Detect which cell encompasses the target text, then output its (x, y) center coordinate. 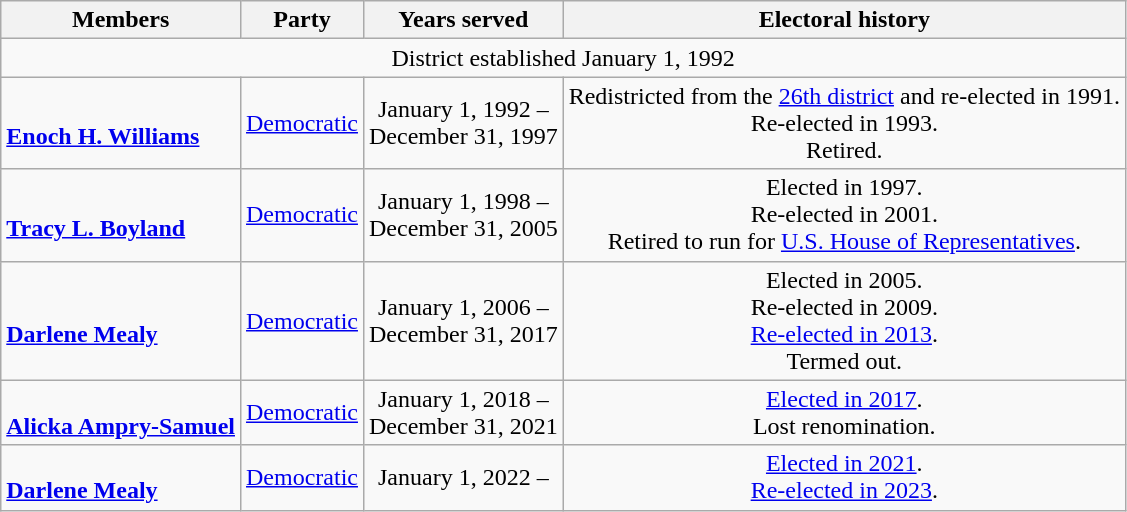
Tracy L. Boyland (121, 215)
January 1, 1992 – December 31, 1997 (463, 123)
January 1, 2018 – December 31, 2021 (463, 412)
Years served (463, 20)
Elected in 1997. Re-elected in 2001. Retired to run for U.S. House of Representatives. (844, 215)
Members (121, 20)
January 1, 2006 – December 31, 2017 (463, 320)
District established January 1, 1992 (564, 58)
Alicka Ampry-Samuel (121, 412)
January 1, 2022 – (463, 478)
Elected in 2005. Re-elected in 2009. Re-elected in 2013. Termed out. (844, 320)
Electoral history (844, 20)
Elected in 2017. Lost renomination. (844, 412)
Enoch H. Williams (121, 123)
January 1, 1998 – December 31, 2005 (463, 215)
Party (302, 20)
Elected in 2021. Re-elected in 2023. (844, 478)
Redistricted from the 26th district and re-elected in 1991. Re-elected in 1993. Retired. (844, 123)
